Identify which cell holds the provided text, then report its [X, Y] central coordinate. 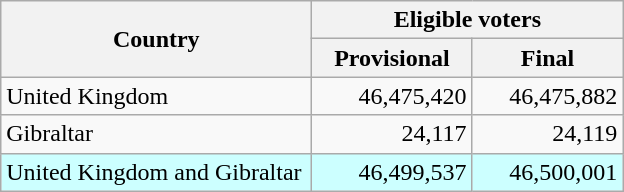
Country [156, 39]
Final [548, 58]
United Kingdom and Gibraltar [156, 172]
Gibraltar [156, 134]
Eligible voters [468, 20]
24,119 [548, 134]
46,475,882 [548, 96]
24,117 [392, 134]
46,475,420 [392, 96]
United Kingdom [156, 96]
46,500,001 [548, 172]
46,499,537 [392, 172]
Provisional [392, 58]
